Return the [x, y] coordinate for the center point of the cell that contains the specified text.  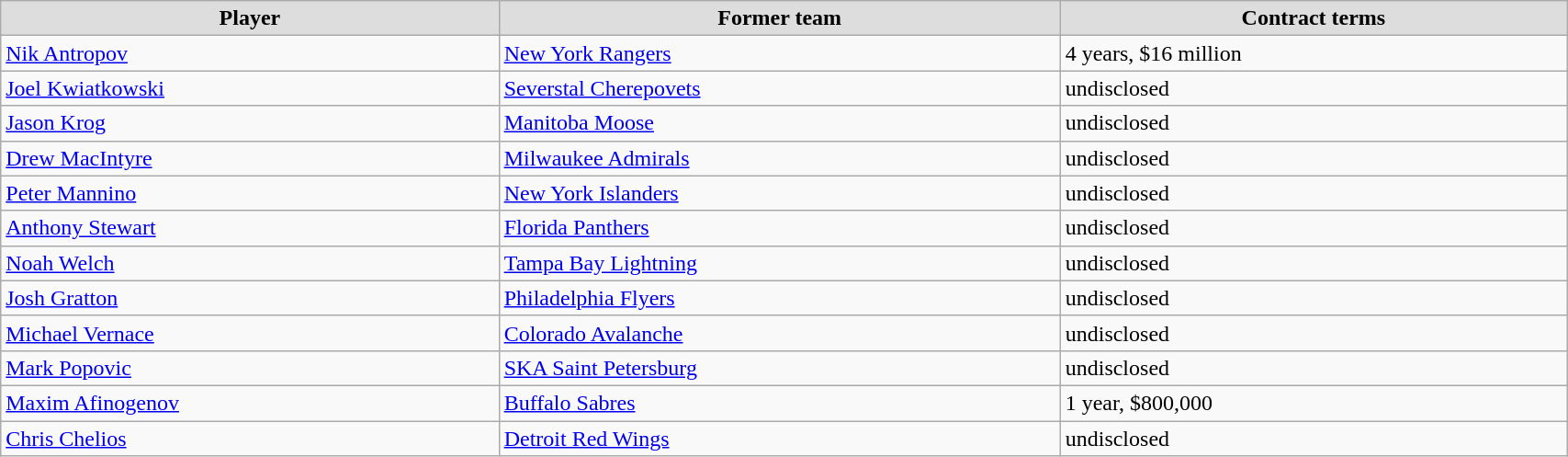
Severstal Cherepovets [779, 88]
Manitoba Moose [779, 123]
New York Rangers [779, 53]
Tampa Bay Lightning [779, 263]
4 years, $16 million [1314, 53]
Colorado Avalanche [779, 333]
New York Islanders [779, 193]
SKA Saint Petersburg [779, 368]
Player [250, 18]
Noah Welch [250, 263]
Buffalo Sabres [779, 403]
Jason Krog [250, 123]
Anthony Stewart [250, 228]
Detroit Red Wings [779, 439]
Michael Vernace [250, 333]
Former team [779, 18]
Florida Panthers [779, 228]
Nik Antropov [250, 53]
Philadelphia Flyers [779, 298]
Milwaukee Admirals [779, 158]
1 year, $800,000 [1314, 403]
Contract terms [1314, 18]
Peter Mannino [250, 193]
Josh Gratton [250, 298]
Chris Chelios [250, 439]
Drew MacIntyre [250, 158]
Mark Popovic [250, 368]
Joel Kwiatkowski [250, 88]
Maxim Afinogenov [250, 403]
